Find where the given text appears and provide that cell's center as (X, Y) coordinate. 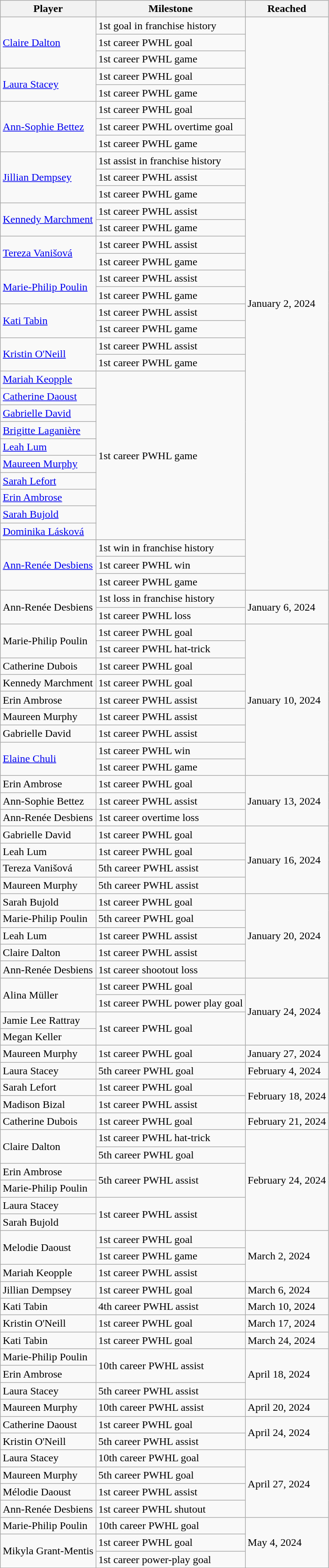
1st career PWHL overtime goal (170, 127)
March 10, 2024 (287, 1307)
1st career shootout loss (170, 969)
January 6, 2024 (287, 607)
Melodie Daoust (48, 1247)
Brigitte Laganière (48, 430)
Mélodie Daoust (48, 1492)
March 6, 2024 (287, 1290)
January 24, 2024 (287, 1011)
April 24, 2024 (287, 1433)
Alina Müller (48, 995)
Madison Bizal (48, 1104)
April 20, 2024 (287, 1408)
March 2, 2024 (287, 1256)
Elaine Chuli (48, 759)
1st loss in franchise history (170, 599)
February 4, 2024 (287, 1071)
Mikyla Grant-Mentis (48, 1551)
Dominika Lásková (48, 531)
February 18, 2024 (287, 1096)
1st career power-play goal (170, 1559)
January 2, 2024 (287, 304)
April 27, 2024 (287, 1483)
Jamie Lee Rattray (48, 1020)
February 21, 2024 (287, 1121)
January 13, 2024 (287, 801)
1st career PWHL shutout (170, 1509)
January 16, 2024 (287, 860)
1st assist in franchise history (170, 160)
May 4, 2024 (287, 1542)
1st career PWHL power play goal (170, 1003)
1st goal in franchise history (170, 26)
March 17, 2024 (287, 1324)
1st career overtime loss (170, 818)
January 27, 2024 (287, 1054)
January 10, 2024 (287, 700)
March 24, 2024 (287, 1340)
1st win in franchise history (170, 548)
April 18, 2024 (287, 1374)
Milestone (170, 9)
January 20, 2024 (287, 936)
Megan Keller (48, 1037)
4th career PWHL assist (170, 1307)
Player (48, 9)
February 24, 2024 (287, 1180)
Reached (287, 9)
1st career PWHL loss (170, 616)
